Identify which cell holds the provided text, then report its [X, Y] central coordinate. 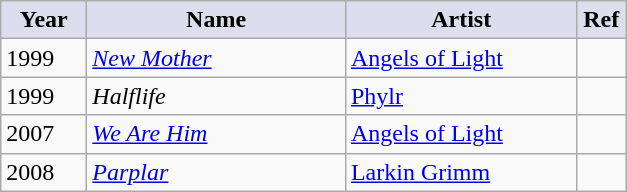
Ref [602, 20]
Parplar [216, 172]
Artist [461, 20]
Phylr [461, 96]
2008 [44, 172]
Name [216, 20]
New Mother [216, 58]
Year [44, 20]
2007 [44, 134]
Larkin Grimm [461, 172]
Halflife [216, 96]
We Are Him [216, 134]
